Provide the [X, Y] coordinate of the cell's center where the given text is located.  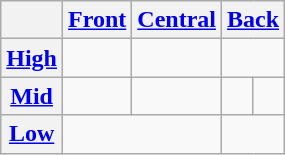
Low [32, 134]
Central [177, 20]
Mid [32, 96]
High [32, 58]
Back [254, 20]
Front [98, 20]
